Find where the given text appears and provide that cell's center as [x, y] coordinate. 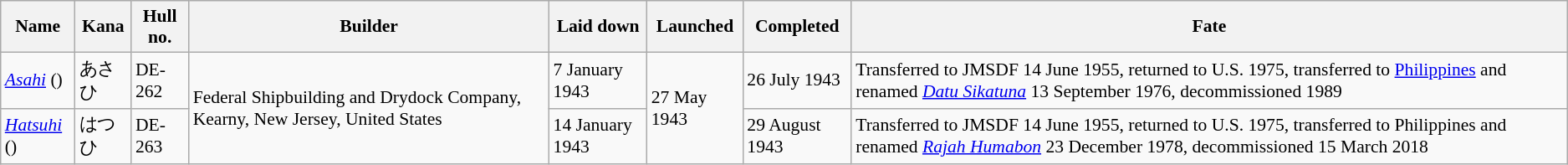
29 August 1943 [797, 136]
Builder [370, 27]
DE-262 [161, 80]
7 January 1943 [599, 80]
Fate [1209, 27]
Completed [797, 27]
26 July 1943 [797, 80]
Hull no. [161, 27]
Transferred to JMSDF 14 June 1955, returned to U.S. 1975, transferred to Philippines and renamed Datu Sikatuna 13 September 1976, decommissioned 1989 [1209, 80]
Name [38, 27]
Laid down [599, 27]
Hatsuhi () [38, 136]
Asahi () [38, 80]
あさひ [104, 80]
Kana [104, 27]
27 May 1943 [696, 108]
14 January 1943 [599, 136]
はつひ [104, 136]
Launched [696, 27]
DE-263 [161, 136]
Federal Shipbuilding and Drydock Company, Kearny, New Jersey, United States [370, 108]
